Provide the (x, y) coordinate of the cell's center where the given text is located.  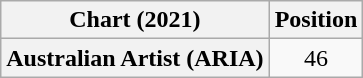
Australian Artist (ARIA) (135, 58)
46 (316, 58)
Position (316, 20)
Chart (2021) (135, 20)
